Extract the (X, Y) coordinate from the center of the cell holding the provided text.  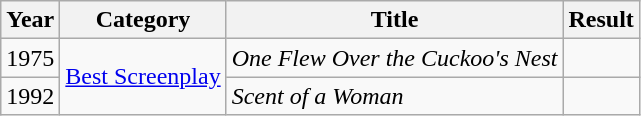
Scent of a Woman (394, 96)
1975 (30, 58)
Title (394, 20)
One Flew Over the Cuckoo's Nest (394, 58)
Category (143, 20)
Best Screenplay (143, 77)
Result (601, 20)
1992 (30, 96)
Year (30, 20)
